Identify which cell holds the provided text, then report its (X, Y) central coordinate. 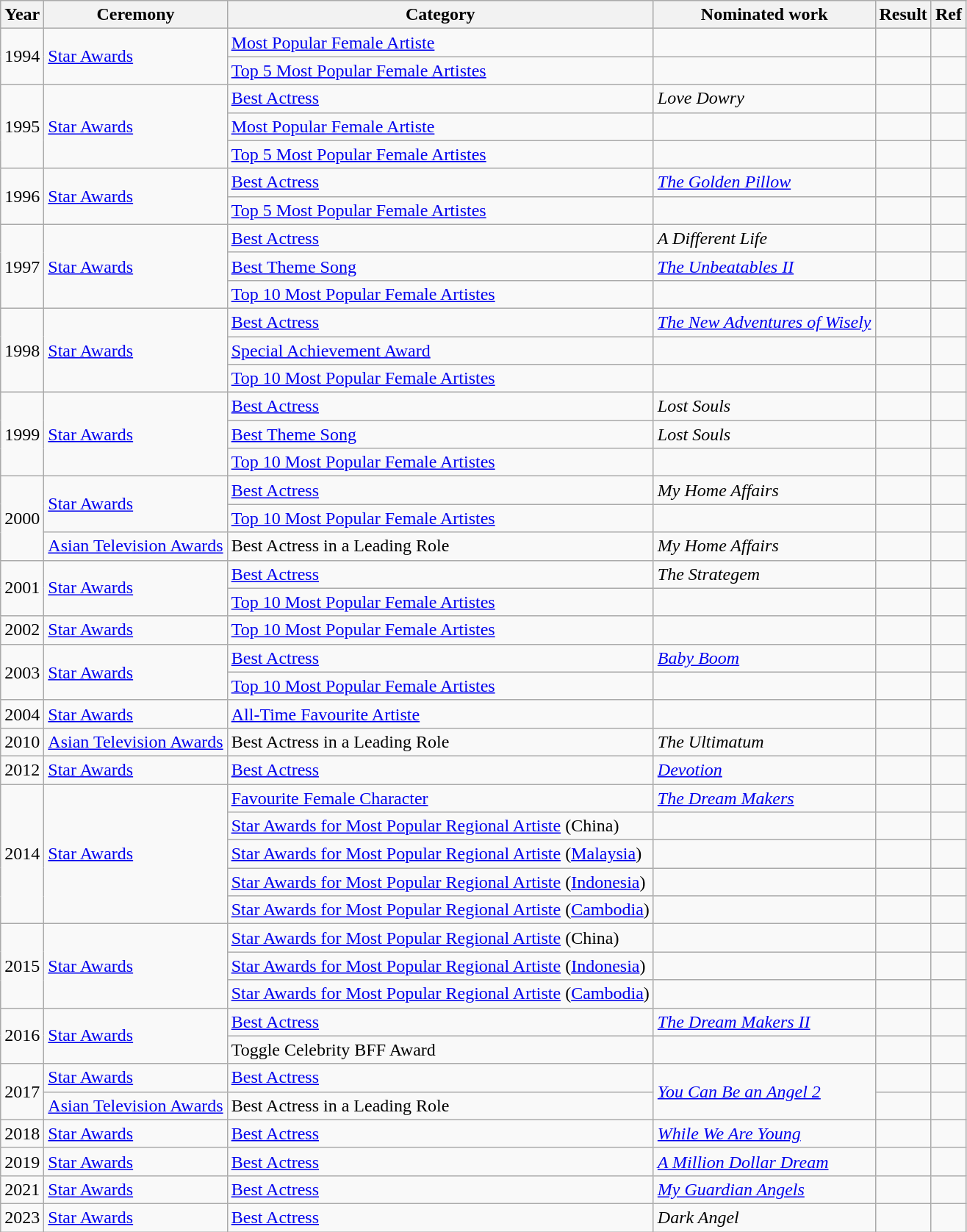
2016 (22, 1036)
Category (440, 15)
The Ultimatum (764, 742)
Year (22, 15)
2018 (22, 1133)
1994 (22, 57)
2021 (22, 1189)
Toggle Celebrity BFF Award (440, 1050)
The New Adventures of Wisely (764, 322)
The Golden Pillow (764, 182)
The Dream Makers (764, 798)
Star Awards for Most Popular Regional Artiste (Malaysia) (440, 854)
Baby Boom (764, 658)
2001 (22, 588)
A Million Dollar Dream (764, 1161)
2004 (22, 714)
Devotion (764, 770)
2002 (22, 630)
Ref (948, 15)
Love Dowry (764, 99)
While We Are Young (764, 1133)
1997 (22, 266)
1996 (22, 196)
Ceremony (135, 15)
1998 (22, 350)
2012 (22, 770)
1999 (22, 434)
2014 (22, 853)
The Unbeatables II (764, 266)
The Strategem (764, 574)
All-Time Favourite Artiste (440, 714)
Dark Angel (764, 1217)
Result (903, 15)
2003 (22, 672)
2010 (22, 742)
The Dream Makers II (764, 1022)
2017 (22, 1092)
My Guardian Angels (764, 1189)
Nominated work (764, 15)
A Different Life (764, 238)
2000 (22, 518)
2015 (22, 966)
Special Achievement Award (440, 351)
2023 (22, 1217)
You Can Be an Angel 2 (764, 1092)
2019 (22, 1161)
Favourite Female Character (440, 798)
1995 (22, 126)
